For the text-containing cell, return its midpoint in [x, y] coordinate format. 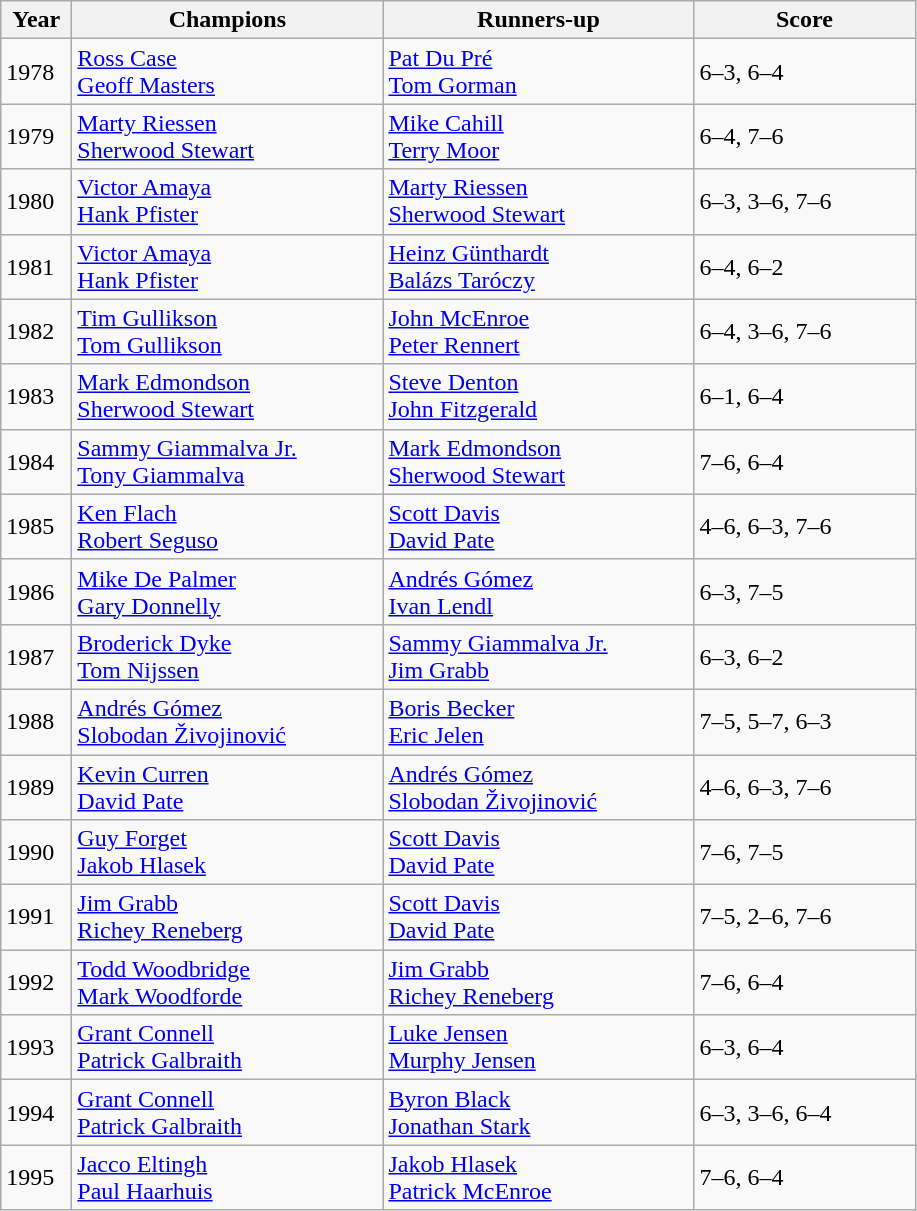
Luke Jensen Murphy Jensen [538, 1048]
Heinz Günthardt Balázs Taróczy [538, 266]
Jakob Hlasek Patrick McEnroe [538, 1178]
Guy Forget Jakob Hlasek [228, 852]
6–4, 3–6, 7–6 [804, 332]
Byron Black Jonathan Stark [538, 1112]
1980 [36, 202]
Score [804, 20]
1988 [36, 722]
1994 [36, 1112]
6–4, 7–6 [804, 136]
1993 [36, 1048]
1989 [36, 786]
6–3, 3–6, 6–4 [804, 1112]
1978 [36, 72]
6–4, 6–2 [804, 266]
Steve Denton John Fitzgerald [538, 396]
6–1, 6–4 [804, 396]
Ross Case Geoff Masters [228, 72]
7–5, 5–7, 6–3 [804, 722]
Runners-up [538, 20]
Andrés Gómez Ivan Lendl [538, 592]
6–3, 3–6, 7–6 [804, 202]
Todd Woodbridge Mark Woodforde [228, 982]
6–3, 6–2 [804, 656]
Pat Du Pré Tom Gorman [538, 72]
1990 [36, 852]
1982 [36, 332]
7–6, 7–5 [804, 852]
Tim Gullikson Tom Gullikson [228, 332]
1981 [36, 266]
1992 [36, 982]
Sammy Giammalva Jr. Jim Grabb [538, 656]
Mike Cahill Terry Moor [538, 136]
John McEnroe Peter Rennert [538, 332]
1984 [36, 462]
Broderick Dyke Tom Nijssen [228, 656]
6–3, 7–5 [804, 592]
Jacco Eltingh Paul Haarhuis [228, 1178]
Champions [228, 20]
1995 [36, 1178]
1991 [36, 918]
Boris Becker Eric Jelen [538, 722]
Kevin Curren David Pate [228, 786]
7–5, 2–6, 7–6 [804, 918]
1987 [36, 656]
Sammy Giammalva Jr. Tony Giammalva [228, 462]
1985 [36, 526]
1979 [36, 136]
1983 [36, 396]
Mike De Palmer Gary Donnelly [228, 592]
Ken Flach Robert Seguso [228, 526]
1986 [36, 592]
Year [36, 20]
